Determine the [x, y] coordinate at the center of the cell enclosing the given text.  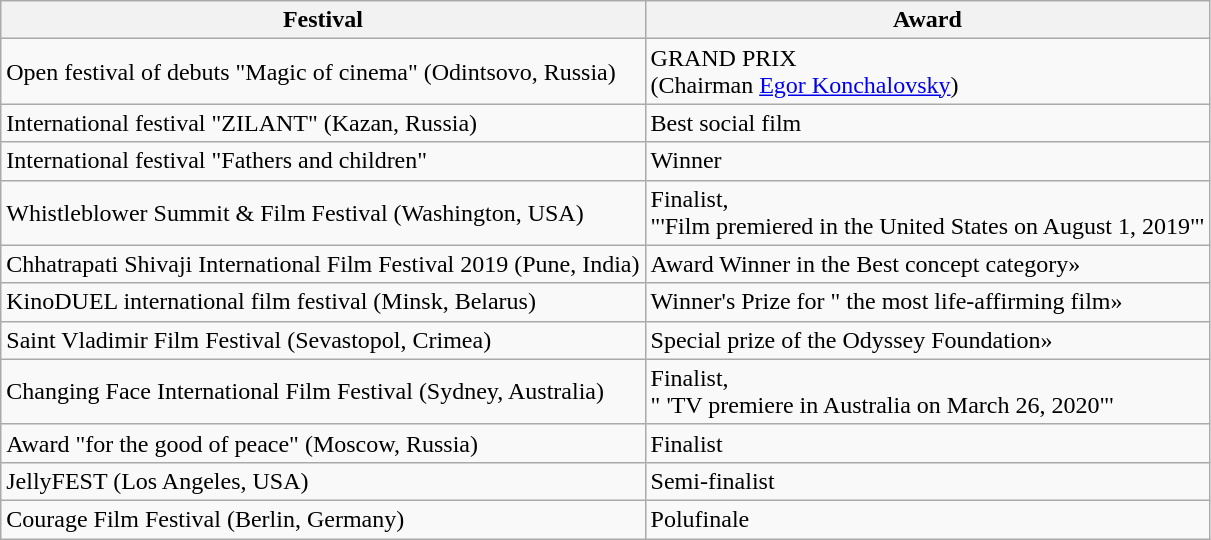
Semi-finalist [928, 481]
Finalist, "'Film premiered in the United States on August 1, 2019"' [928, 212]
Finalist [928, 443]
Polufinale [928, 519]
Award "for the good of peace" (Moscow, Russia) [323, 443]
Chhatrapati Shivaji International Film Festival 2019 (Pune, India) [323, 264]
Open festival of debuts "Magic of cinema" (Odintsovo, Russia) [323, 72]
Finalist, " 'TV premiere in Australia on March 26, 2020"' [928, 392]
Best social film [928, 123]
KinoDUEL international film festival (Minsk, Belarus) [323, 302]
Whistleblower Summit & Film Festival (Washington, USA) [323, 212]
Winner [928, 161]
Winner's Prize for " the most life-affirming film» [928, 302]
Saint Vladimir Film Festival (Sevastopol, Crimea) [323, 340]
International festival "Fathers and children" [323, 161]
International festival "ZILANT" (Kazan, Russia) [323, 123]
GRAND PRIX(Chairman Egor Konchalovsky) [928, 72]
Special prize of the Odyssey Foundation» [928, 340]
Award [928, 20]
Courage Film Festival (Berlin, Germany) [323, 519]
Award Winner in the Best concept category» [928, 264]
JellyFEST (Los Angeles, USA) [323, 481]
Changing Face International Film Festival (Sydney, Australia) [323, 392]
Festival [323, 20]
